Extract the (x, y) coordinate from the center of the cell holding the provided text.  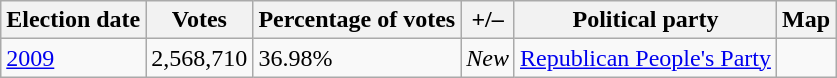
Election date (74, 20)
2,568,710 (200, 58)
Political party (645, 20)
+/– (488, 20)
Votes (200, 20)
Map (806, 20)
New (488, 58)
Republican People's Party (645, 58)
Percentage of votes (357, 20)
36.98% (357, 58)
2009 (74, 58)
